For the text-containing cell, return its midpoint in [x, y] coordinate format. 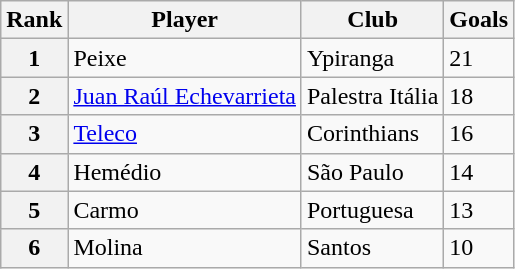
Portuguesa [372, 210]
3 [34, 134]
Club [372, 20]
18 [479, 96]
Ypiranga [372, 58]
2 [34, 96]
Molina [185, 248]
4 [34, 172]
14 [479, 172]
Palestra Itália [372, 96]
16 [479, 134]
Hemédio [185, 172]
21 [479, 58]
5 [34, 210]
Corinthians [372, 134]
Juan Raúl Echevarrieta [185, 96]
Player [185, 20]
Goals [479, 20]
Carmo [185, 210]
10 [479, 248]
Peixe [185, 58]
13 [479, 210]
6 [34, 248]
Santos [372, 248]
São Paulo [372, 172]
Rank [34, 20]
Teleco [185, 134]
1 [34, 58]
